For the text-containing cell, return its midpoint in [x, y] coordinate format. 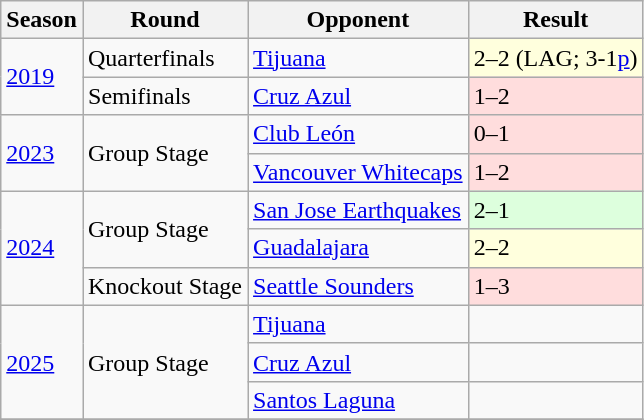
Seattle Sounders [358, 286]
2019 [42, 77]
2–2 [556, 248]
1–3 [556, 286]
2024 [42, 248]
Club León [358, 134]
San Jose Earthquakes [358, 210]
Guadalajara [358, 248]
Santos Laguna [358, 400]
Quarterfinals [164, 58]
2–2 (LAG; 3-1p) [556, 58]
Knockout Stage [164, 286]
Round [164, 20]
Opponent [358, 20]
Season [42, 20]
Semifinals [164, 96]
2–1 [556, 210]
2023 [42, 153]
Vancouver Whitecaps [358, 172]
2025 [42, 362]
0–1 [556, 134]
Result [556, 20]
